Scan for the cell matching the given text and deliver its (x, y) coordinate at center. 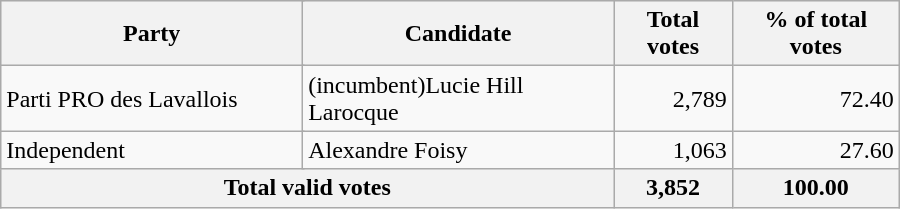
Candidate (458, 34)
72.40 (816, 98)
(incumbent)Lucie Hill Larocque (458, 98)
Total votes (674, 34)
27.60 (816, 150)
% of total votes (816, 34)
2,789 (674, 98)
1,063 (674, 150)
Total valid votes (308, 188)
Alexandre Foisy (458, 150)
Party (152, 34)
Parti PRO des Lavallois (152, 98)
Independent (152, 150)
100.00 (816, 188)
3,852 (674, 188)
